Search for the cell housing the specified text and yield its [x, y] center coordinate. 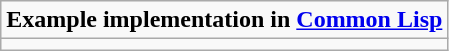
Example implementation in Common Lisp [224, 20]
